Provide the [x, y] coordinate of the cell's center where the given text is located.  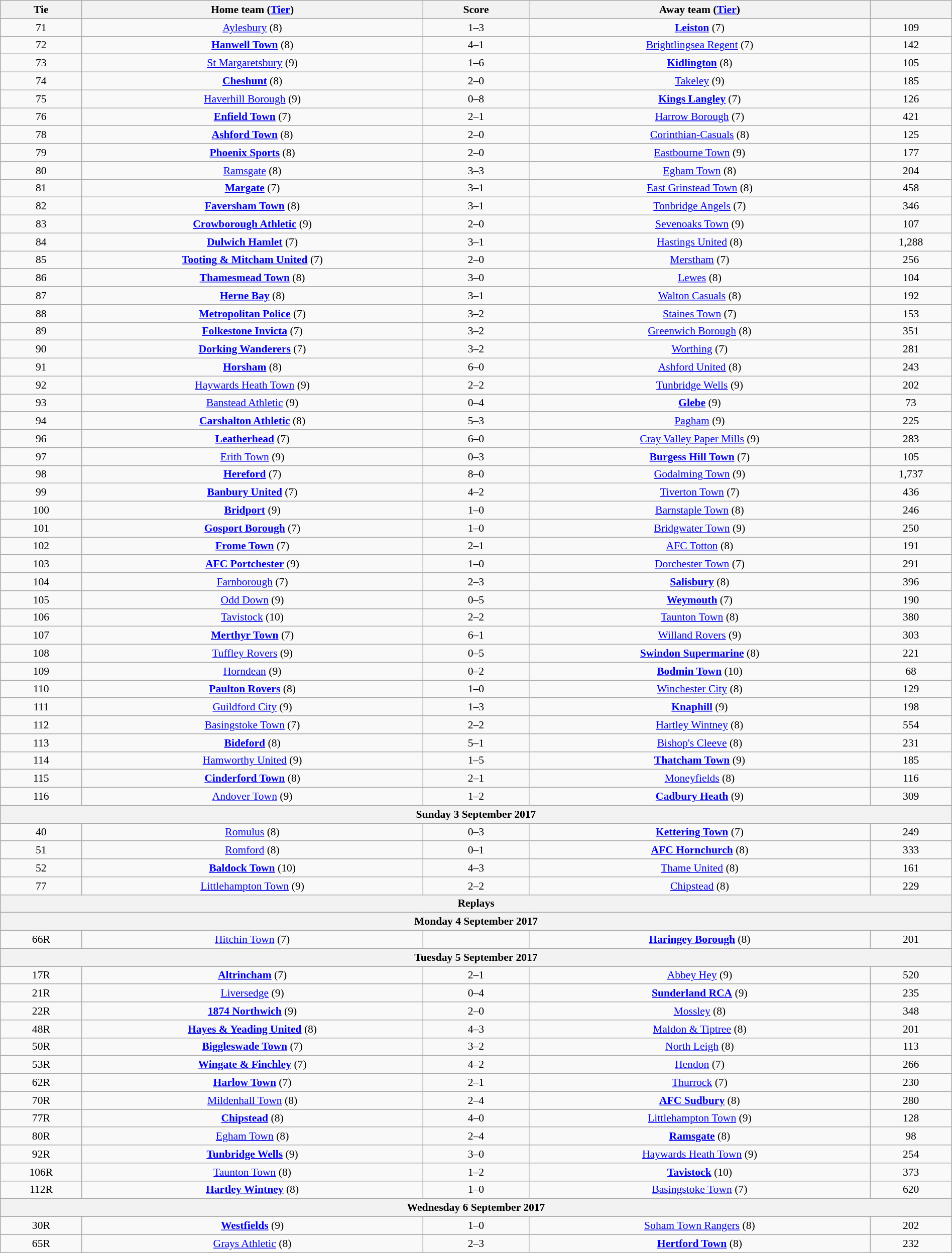
Tooting & Mitcham United (7) [252, 260]
554 [911, 725]
Weymouth (7) [700, 600]
Leatherhead (7) [252, 439]
Andover Town (9) [252, 797]
192 [911, 296]
Margate (7) [252, 188]
191 [911, 546]
Carshalton Athletic (8) [252, 421]
86 [41, 278]
458 [911, 188]
291 [911, 564]
177 [911, 153]
Bishop's Cleeve (8) [700, 743]
0–8 [476, 99]
Home team (Tier) [252, 10]
Greenwich Borough (8) [700, 331]
190 [911, 600]
North Leigh (8) [700, 1047]
Pagham (9) [700, 421]
87 [41, 296]
129 [911, 689]
396 [911, 582]
421 [911, 117]
Liversedge (9) [252, 993]
Banstead Athletic (9) [252, 403]
Hertford Town (8) [700, 1243]
81 [41, 188]
303 [911, 636]
Sunderland RCA (9) [700, 993]
77R [41, 1118]
Kidlington (8) [700, 63]
Romford (8) [252, 850]
83 [41, 224]
Cray Valley Paper Mills (9) [700, 439]
Wednesday 6 September 2017 [476, 1208]
225 [911, 421]
97 [41, 457]
254 [911, 1154]
Knaphill (9) [700, 707]
249 [911, 832]
115 [41, 779]
Bridgwater Town (9) [700, 528]
Score [476, 10]
Worthing (7) [700, 349]
Willand Rovers (9) [700, 636]
48R [41, 1029]
436 [911, 492]
Walton Casuals (8) [700, 296]
Ashford Town (8) [252, 135]
221 [911, 654]
Corinthian-Casuals (8) [700, 135]
Swindon Supermarine (8) [700, 654]
Hamworthy United (9) [252, 761]
Hanwell Town (8) [252, 45]
112 [41, 725]
Gosport Borough (7) [252, 528]
91 [41, 367]
84 [41, 242]
Godalming Town (9) [700, 474]
281 [911, 349]
50R [41, 1047]
198 [911, 707]
106R [41, 1172]
373 [911, 1172]
161 [911, 868]
Kettering Town (7) [700, 832]
Salisbury (8) [700, 582]
5–1 [476, 743]
Mossley (8) [700, 1011]
125 [911, 135]
126 [911, 99]
1,737 [911, 474]
235 [911, 993]
82 [41, 206]
Harrow Borough (7) [700, 117]
4–1 [476, 45]
Phoenix Sports (8) [252, 153]
92 [41, 385]
1–5 [476, 761]
Merthyr Town (7) [252, 636]
Crowborough Athletic (9) [252, 224]
Hayes & Yeading United (8) [252, 1029]
East Grinstead Town (8) [700, 188]
Maldon & Tiptree (8) [700, 1029]
Sevenoaks Town (9) [700, 224]
75 [41, 99]
Thurrock (7) [700, 1083]
5–3 [476, 421]
103 [41, 564]
283 [911, 439]
230 [911, 1083]
85 [41, 260]
243 [911, 367]
246 [911, 511]
Erith Town (9) [252, 457]
Eastbourne Town (9) [700, 153]
111 [41, 707]
Horndean (9) [252, 671]
333 [911, 850]
Haringey Borough (8) [700, 940]
Tiverton Town (7) [700, 492]
Leiston (7) [700, 28]
17R [41, 975]
Brightlingsea Regent (7) [700, 45]
Bodmin Town (10) [700, 671]
89 [41, 331]
Staines Town (7) [700, 314]
6–1 [476, 636]
Kings Langley (7) [700, 99]
Thame United (8) [700, 868]
250 [911, 528]
70R [41, 1100]
Cadbury Heath (9) [700, 797]
309 [911, 797]
620 [911, 1190]
348 [911, 1011]
Folkestone Invicta (7) [252, 331]
Dulwich Hamlet (7) [252, 242]
80R [41, 1137]
101 [41, 528]
Glebe (9) [700, 403]
Bideford (8) [252, 743]
Tie [41, 10]
8–0 [476, 474]
40 [41, 832]
94 [41, 421]
106 [41, 617]
1–6 [476, 63]
Tonbridge Angels (7) [700, 206]
204 [911, 171]
62R [41, 1083]
Hereford (7) [252, 474]
Biggleswade Town (7) [252, 1047]
Odd Down (9) [252, 600]
Barnstaple Town (8) [700, 511]
51 [41, 850]
79 [41, 153]
266 [911, 1065]
142 [911, 45]
Tuffley Rovers (9) [252, 654]
114 [41, 761]
71 [41, 28]
74 [41, 81]
AFC Portchester (9) [252, 564]
153 [911, 314]
520 [911, 975]
99 [41, 492]
Thamesmead Town (8) [252, 278]
30R [41, 1226]
Cheshunt (8) [252, 81]
96 [41, 439]
22R [41, 1011]
Wingate & Finchley (7) [252, 1065]
256 [911, 260]
1874 Northwich (9) [252, 1011]
Harlow Town (7) [252, 1083]
Replays [476, 904]
Mildenhall Town (8) [252, 1100]
Dorchester Town (7) [700, 564]
351 [911, 331]
Away team (Tier) [700, 10]
Banbury United (7) [252, 492]
0–2 [476, 671]
80 [41, 171]
Sunday 3 September 2017 [476, 814]
110 [41, 689]
100 [41, 511]
Tuesday 5 September 2017 [476, 957]
231 [911, 743]
72 [41, 45]
52 [41, 868]
77 [41, 886]
Westfields (9) [252, 1226]
92R [41, 1154]
76 [41, 117]
102 [41, 546]
90 [41, 349]
Herne Bay (8) [252, 296]
229 [911, 886]
Merstham (7) [700, 260]
Horsham (8) [252, 367]
Romulus (8) [252, 832]
88 [41, 314]
0–1 [476, 850]
280 [911, 1100]
Metropolitan Police (7) [252, 314]
Soham Town Rangers (8) [700, 1226]
Abbey Hey (9) [700, 975]
Thatcham Town (9) [700, 761]
Faversham Town (8) [252, 206]
Baldock Town (10) [252, 868]
93 [41, 403]
St Margaretsbury (9) [252, 63]
68 [911, 671]
66R [41, 940]
78 [41, 135]
4–0 [476, 1118]
1,288 [911, 242]
Hitchin Town (7) [252, 940]
128 [911, 1118]
Grays Athletic (8) [252, 1243]
380 [911, 617]
Paulton Rovers (8) [252, 689]
Ashford United (8) [700, 367]
346 [911, 206]
Farnborough (7) [252, 582]
AFC Sudbury (8) [700, 1100]
AFC Hornchurch (8) [700, 850]
Aylesbury (8) [252, 28]
Monday 4 September 2017 [476, 922]
112R [41, 1190]
Takeley (9) [700, 81]
Lewes (8) [700, 278]
Guildford City (9) [252, 707]
Moneyfields (8) [700, 779]
Haverhill Borough (9) [252, 99]
3–3 [476, 171]
Bridport (9) [252, 511]
232 [911, 1243]
Altrincham (7) [252, 975]
Hendon (7) [700, 1065]
Hastings United (8) [700, 242]
65R [41, 1243]
Burgess Hill Town (7) [700, 457]
108 [41, 654]
Frome Town (7) [252, 546]
53R [41, 1065]
Winchester City (8) [700, 689]
Enfield Town (7) [252, 117]
AFC Totton (8) [700, 546]
Cinderford Town (8) [252, 779]
Dorking Wanderers (7) [252, 349]
21R [41, 993]
